Locate the cell with the specified text and output its [x, y] center coordinate. 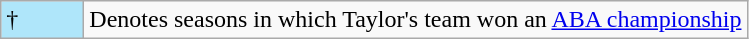
Denotes seasons in which Taylor's team won an ABA championship [416, 20]
† [42, 20]
